Output the [x, y] coordinate of the center of the cell containing the given text.  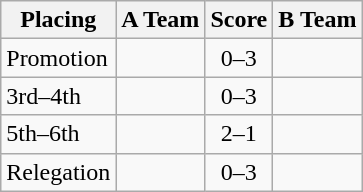
3rd–4th [58, 96]
A Team [160, 20]
Promotion [58, 58]
Relegation [58, 172]
B Team [318, 20]
2–1 [239, 134]
Placing [58, 20]
Score [239, 20]
5th–6th [58, 134]
